Capture the cell that displays the provided text and extract its (X, Y) central coordinate. 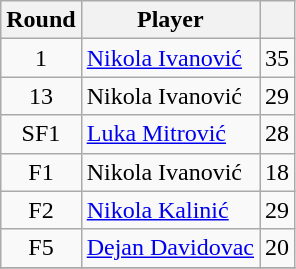
F1 (41, 172)
F2 (41, 210)
Round (41, 20)
SF1 (41, 134)
Luka Mitrović (170, 134)
Dejan Davidovac (170, 248)
13 (41, 96)
28 (278, 134)
Nikola Kalinić (170, 210)
20 (278, 248)
35 (278, 58)
18 (278, 172)
1 (41, 58)
Player (170, 20)
F5 (41, 248)
